Output the (X, Y) coordinate of the center of the cell containing the given text.  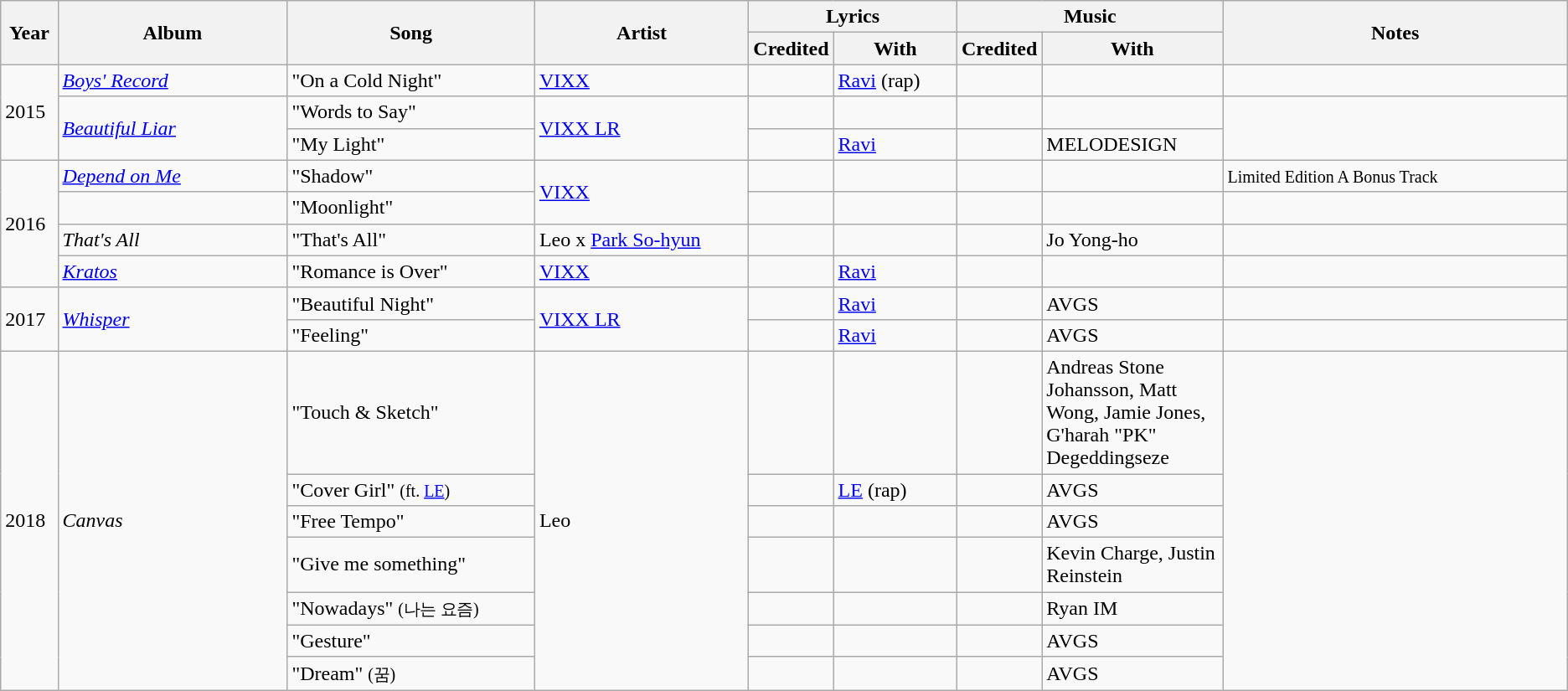
"Romance is Over" (411, 271)
Limited Edition A Bonus Track (1395, 176)
"Give me something" (411, 565)
"Cover Girl" (ft. LE) (411, 490)
Kevin Charge, Justin Reinstein (1132, 565)
"Gesture" (411, 641)
Lyrics (853, 17)
Album (173, 33)
Leo (642, 520)
Year (29, 33)
2015 (29, 112)
Canvas (173, 520)
Ravi (rap) (895, 80)
Depend on Me (173, 176)
Artist (642, 33)
Notes (1395, 33)
"Nowadays" (나는 요즘) (411, 609)
Ryan IM (1132, 609)
Song (411, 33)
Beautiful Liar (173, 128)
Jo Yong-ho (1132, 240)
"Shadow" (411, 176)
Andreas Stone Johansson, Matt Wong, Jamie Jones, G'harah "PK" Degeddingseze (1132, 412)
LE (rap) (895, 490)
"Beautiful Night" (411, 303)
"Dream" (꿈) (411, 673)
2018 (29, 520)
That's All (173, 240)
Music (1089, 17)
MELODESIGN (1132, 144)
2016 (29, 224)
Leo x Park So-hyun (642, 240)
"Words to Say" (411, 112)
"Touch & Sketch" (411, 412)
"On a Cold Night" (411, 80)
"My Light" (411, 144)
Boys' Record (173, 80)
2017 (29, 319)
Kratos (173, 271)
"Moonlight" (411, 208)
"Free Tempo" (411, 522)
"Feeling" (411, 335)
Whisper (173, 319)
"That's All" (411, 240)
